Extract the [x, y] coordinate from the center of the cell holding the provided text.  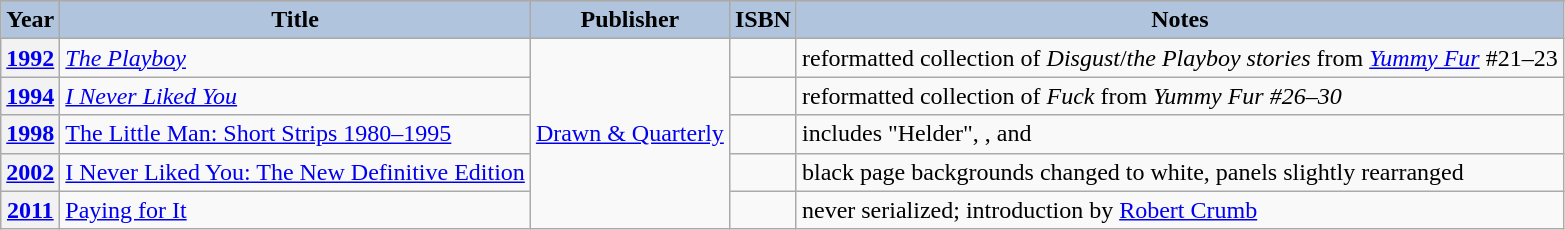
ISBN [762, 20]
Publisher [630, 20]
I Never Liked You [296, 96]
Paying for It [296, 210]
reformatted collection of Disgust/the Playboy stories from Yummy Fur #21–23 [1180, 58]
Drawn & Quarterly [630, 134]
1998 [30, 134]
Title [296, 20]
2002 [30, 172]
The Playboy [296, 58]
2011 [30, 210]
includes "Helder", , and [1180, 134]
Notes [1180, 20]
never serialized; introduction by Robert Crumb [1180, 210]
reformatted collection of Fuck from Yummy Fur #26–30 [1180, 96]
1992 [30, 58]
I Never Liked You: The New Definitive Edition [296, 172]
The Little Man: Short Strips 1980–1995 [296, 134]
1994 [30, 96]
black page backgrounds changed to white, panels slightly rearranged [1180, 172]
Year [30, 20]
